Find where the given text appears and provide that cell's center as [X, Y] coordinate. 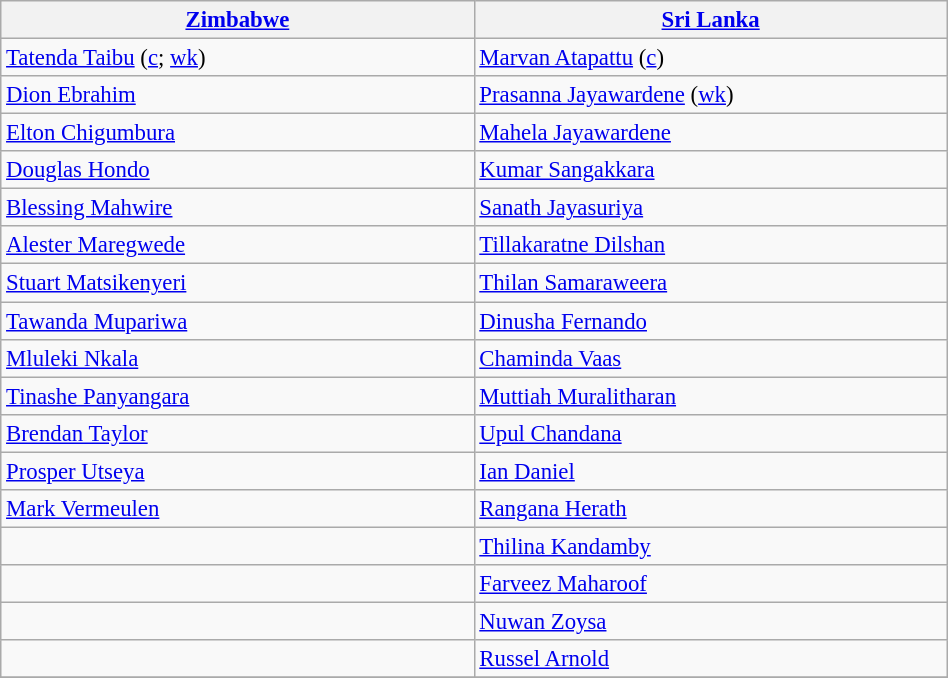
Alester Maregwede [238, 245]
Chaminda Vaas [710, 358]
Tinashe Panyangara [238, 396]
Mluleki Nkala [238, 358]
Thilina Kandamby [710, 546]
Marvan Atapattu (c) [710, 58]
Tatenda Taibu (c; wk) [238, 58]
Douglas Hondo [238, 170]
Blessing Mahwire [238, 208]
Rangana Herath [710, 509]
Dinusha Fernando [710, 321]
Mark Vermeulen [238, 509]
Dion Ebrahim [238, 95]
Zimbabwe [238, 20]
Brendan Taylor [238, 433]
Sanath Jayasuriya [710, 208]
Prosper Utseya [238, 471]
Tawanda Mupariwa [238, 321]
Tillakaratne Dilshan [710, 245]
Ian Daniel [710, 471]
Kumar Sangakkara [710, 170]
Stuart Matsikenyeri [238, 283]
Nuwan Zoysa [710, 621]
Prasanna Jayawardene (wk) [710, 95]
Thilan Samaraweera [710, 283]
Farveez Maharoof [710, 584]
Sri Lanka [710, 20]
Mahela Jayawardene [710, 133]
Muttiah Muralitharan [710, 396]
Elton Chigumbura [238, 133]
Russel Arnold [710, 659]
Upul Chandana [710, 433]
